Provide the [X, Y] coordinate of the cell's center where the given text is located.  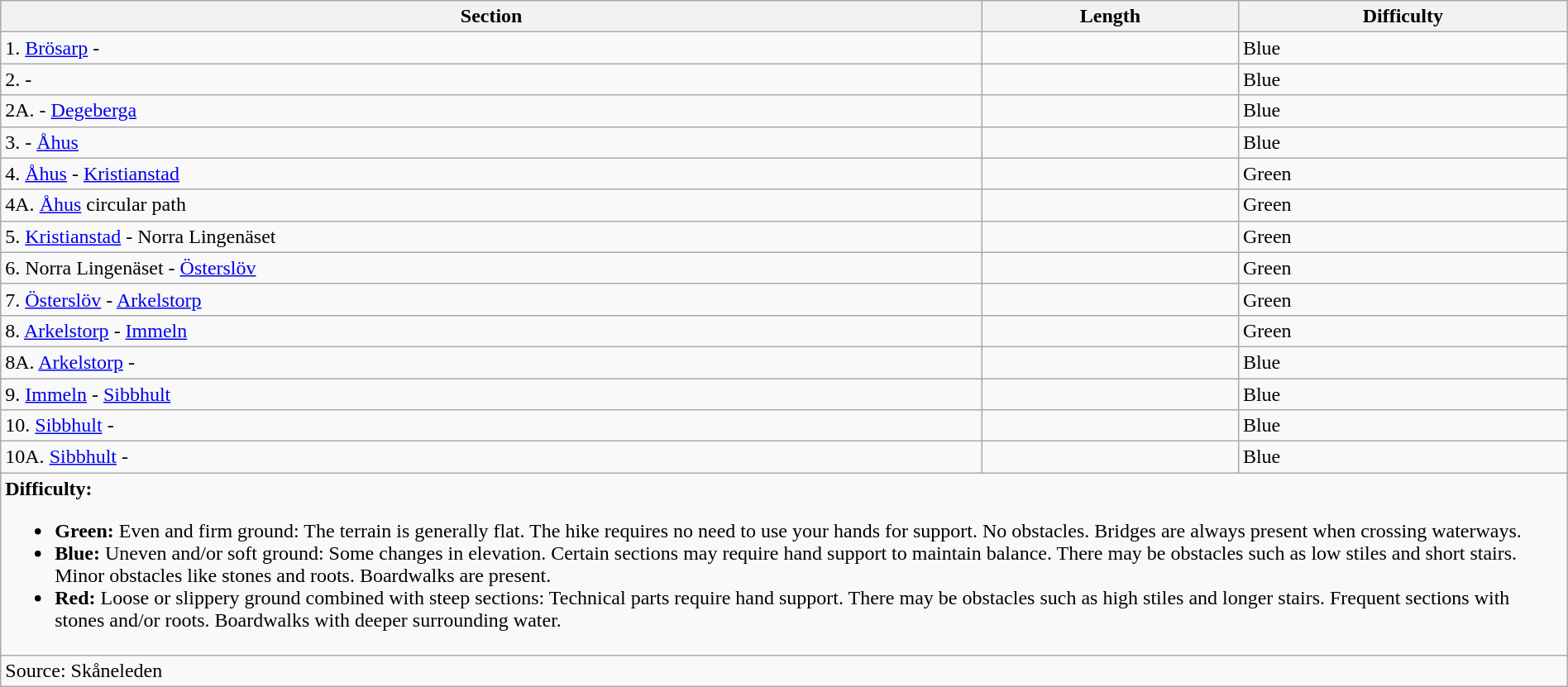
2A. - Degeberga [491, 111]
Difficulty [1403, 17]
5. Kristianstad - Norra Lingenäset [491, 236]
10A. Sibbhult - [491, 457]
2. - [491, 79]
4. Åhus - Kristianstad [491, 174]
9. Immeln - Sibbhult [491, 394]
8A. Arkelstorp - [491, 362]
Source: Skåneleden [784, 671]
7. Österslöv - Arkelstorp [491, 299]
Section [491, 17]
3. - Åhus [491, 142]
8. Arkelstorp - Immeln [491, 331]
4A. Åhus circular path [491, 205]
1. Brösarp - [491, 48]
6. Norra Lingenäset - Österslöv [491, 268]
Length [1111, 17]
10. Sibbhult - [491, 426]
